Identify which cell holds the provided text, then report its (X, Y) central coordinate. 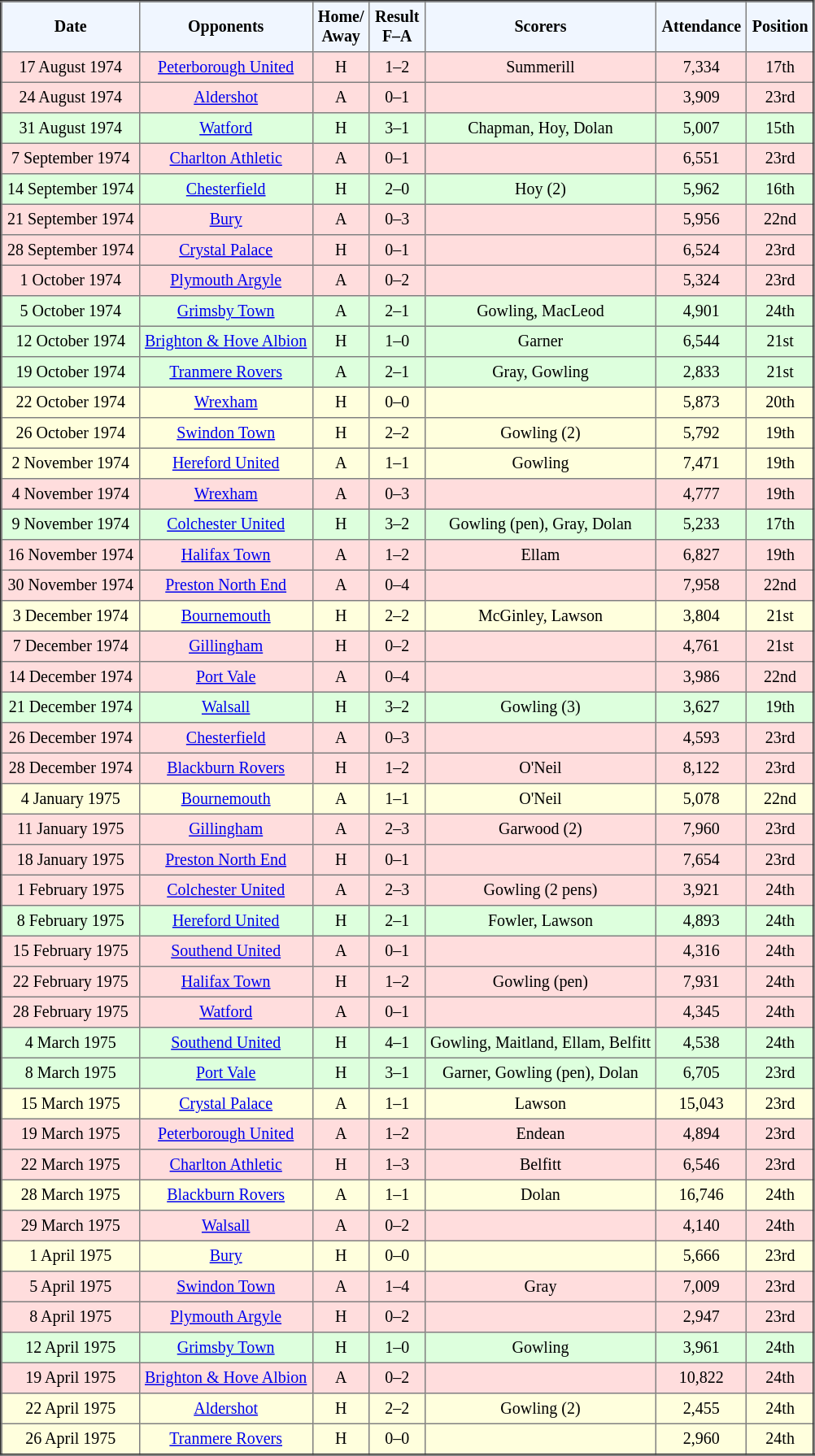
8 April 1975 (71, 1317)
28 December 1974 (71, 768)
14 December 1974 (71, 677)
18 January 1975 (71, 860)
7 December 1974 (71, 646)
4 November 1974 (71, 494)
17 August 1974 (71, 67)
4 March 1975 (71, 1043)
4,316 (701, 951)
5,078 (701, 799)
29 March 1975 (71, 1226)
7 September 1974 (71, 159)
Scorers (540, 27)
3,804 (701, 616)
1 February 1975 (71, 890)
31 August 1974 (71, 128)
7,009 (701, 1287)
30 November 1974 (71, 585)
4,538 (701, 1043)
3 December 1974 (71, 616)
14 September 1974 (71, 189)
Summerill (540, 67)
20th (781, 402)
16 November 1974 (71, 555)
Opponents (226, 27)
7,471 (701, 463)
3,909 (701, 98)
2–0 (397, 189)
22 October 1974 (71, 402)
4–1 (397, 1043)
1–3 (397, 1165)
1 October 1974 (71, 280)
7,334 (701, 67)
Garner, Gowling (pen), Dolan (540, 1073)
16th (781, 189)
Position (781, 27)
ResultF–A (397, 27)
Attendance (701, 27)
Fowler, Lawson (540, 921)
5,007 (701, 128)
6,544 (701, 341)
28 March 1975 (71, 1195)
7,958 (701, 585)
Dolan (540, 1195)
19 April 1975 (71, 1378)
21 September 1974 (71, 219)
3,961 (701, 1348)
8,122 (701, 768)
7,931 (701, 982)
3,627 (701, 707)
28 September 1974 (71, 250)
9 November 1974 (71, 524)
4,140 (701, 1226)
6,524 (701, 250)
4,345 (701, 1012)
2,833 (701, 372)
5,956 (701, 219)
Lawson (540, 1104)
5 April 1975 (71, 1287)
22 February 1975 (71, 982)
Hoy (2) (540, 189)
10,822 (701, 1378)
3,921 (701, 890)
6,827 (701, 555)
4,761 (701, 646)
8 March 1975 (71, 1073)
28 February 1975 (71, 1012)
24 August 1974 (71, 98)
Ellam (540, 555)
Gowling (pen) (540, 982)
Chapman, Hoy, Dolan (540, 128)
6,546 (701, 1165)
26 December 1974 (71, 738)
Garner (540, 341)
5,233 (701, 524)
5,962 (701, 189)
5,324 (701, 280)
4,893 (701, 921)
7,960 (701, 829)
Gray, Gowling (540, 372)
Gowling (2 pens) (540, 890)
26 April 1975 (71, 1439)
8 February 1975 (71, 921)
5,666 (701, 1256)
Belfitt (540, 1165)
12 October 1974 (71, 341)
1–4 (397, 1287)
16,746 (701, 1195)
26 October 1974 (71, 433)
Gowling (3) (540, 707)
Gowling, Maitland, Ellam, Belfitt (540, 1043)
21 December 1974 (71, 707)
5 October 1974 (71, 311)
6,705 (701, 1073)
22 April 1975 (71, 1409)
3,986 (701, 677)
Garwood (2) (540, 829)
Gowling (pen), Gray, Dolan (540, 524)
5,792 (701, 433)
15 February 1975 (71, 951)
4,901 (701, 311)
2 November 1974 (71, 463)
15th (781, 128)
5,873 (701, 402)
Endean (540, 1134)
Date (71, 27)
19 October 1974 (71, 372)
15,043 (701, 1104)
2,947 (701, 1317)
4,593 (701, 738)
11 January 1975 (71, 829)
Home/Away (341, 27)
15 March 1975 (71, 1104)
Gray (540, 1287)
4,894 (701, 1134)
4 January 1975 (71, 799)
6,551 (701, 159)
McGinley, Lawson (540, 616)
12 April 1975 (71, 1348)
7,654 (701, 860)
22 March 1975 (71, 1165)
2,960 (701, 1439)
19 March 1975 (71, 1134)
4,777 (701, 494)
2,455 (701, 1409)
Gowling, MacLeod (540, 311)
1 April 1975 (71, 1256)
